Scan for the cell matching the given text and deliver its [X, Y] coordinate at center. 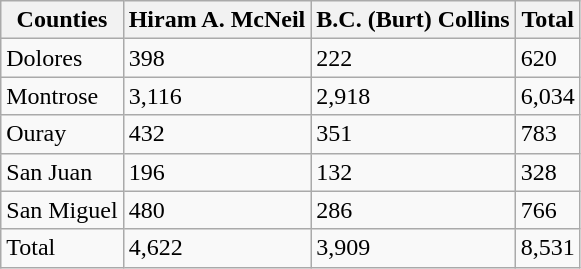
3,116 [217, 96]
222 [413, 58]
Dolores [62, 58]
286 [413, 210]
3,909 [413, 248]
351 [413, 134]
8,531 [548, 248]
2,918 [413, 96]
328 [548, 172]
132 [413, 172]
Montrose [62, 96]
398 [217, 58]
4,622 [217, 248]
Ouray [62, 134]
San Miguel [62, 210]
San Juan [62, 172]
620 [548, 58]
Hiram A. McNeil [217, 20]
B.C. (Burt) Collins [413, 20]
480 [217, 210]
Counties [62, 20]
766 [548, 210]
196 [217, 172]
783 [548, 134]
432 [217, 134]
6,034 [548, 96]
